Output the [x, y] coordinate of the center of the cell containing the given text.  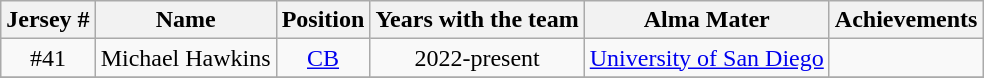
Michael Hawkins [186, 58]
2022-present [477, 58]
Years with the team [477, 20]
University of San Diego [706, 58]
Alma Mater [706, 20]
Position [323, 20]
Name [186, 20]
Jersey # [48, 20]
Achievements [906, 20]
#41 [48, 58]
CB [323, 58]
